Pinpoint the cell where the given text exists, returning its [x, y] midpoint coordinate. 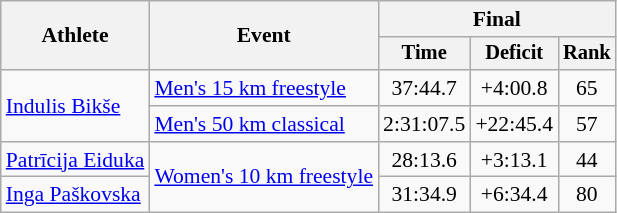
2:31:07.5 [424, 124]
+4:00.8 [514, 88]
+6:34.4 [514, 195]
Rank [587, 54]
65 [587, 88]
28:13.6 [424, 160]
Time [424, 54]
Men's 15 km freestyle [264, 88]
Inga Paškovska [76, 195]
Indulis Bikše [76, 106]
Men's 50 km classical [264, 124]
Patrīcija Eiduka [76, 160]
Athlete [76, 36]
37:44.7 [424, 88]
80 [587, 195]
57 [587, 124]
+3:13.1 [514, 160]
Women's 10 km freestyle [264, 178]
44 [587, 160]
Deficit [514, 54]
+22:45.4 [514, 124]
31:34.9 [424, 195]
Event [264, 36]
Final [497, 19]
